From the cell containing the given text, extract its center point as [x, y] coordinate. 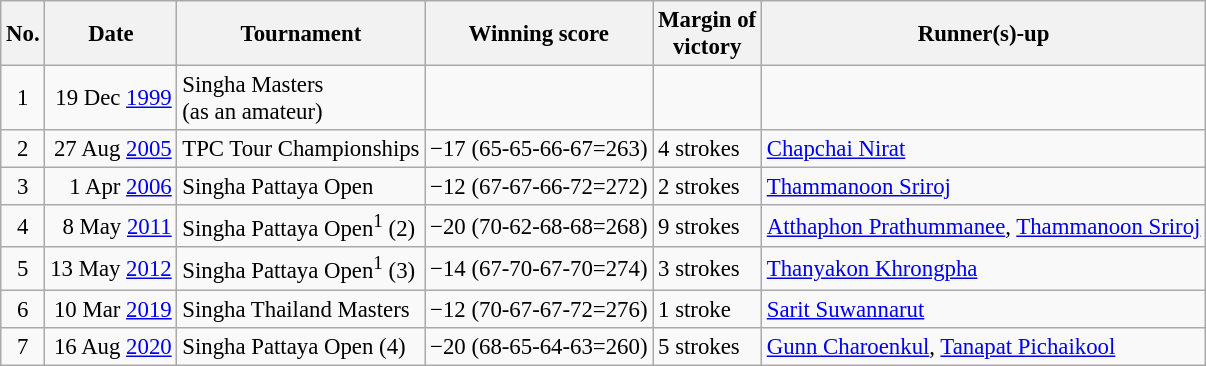
No. [23, 34]
16 Aug 2020 [111, 346]
1 Apr 2006 [111, 187]
−14 (67-70-67-70=274) [539, 269]
27 Aug 2005 [111, 149]
10 Mar 2019 [111, 309]
19 Dec 1999 [111, 98]
4 [23, 226]
−20 (70-62-68-68=268) [539, 226]
Singha Pattaya Open1 (2) [301, 226]
Singha Pattaya Open (4) [301, 346]
Winning score [539, 34]
Singha Pattaya Open1 (3) [301, 269]
8 May 2011 [111, 226]
Chapchai Nirat [983, 149]
TPC Tour Championships [301, 149]
Gunn Charoenkul, Tanapat Pichaikool [983, 346]
5 strokes [708, 346]
9 strokes [708, 226]
5 [23, 269]
Margin ofvictory [708, 34]
7 [23, 346]
2 [23, 149]
Sarit Suwannarut [983, 309]
Thanyakon Khrongpha [983, 269]
Singha Thailand Masters [301, 309]
−12 (70-67-67-72=276) [539, 309]
−20 (68-65-64-63=260) [539, 346]
−12 (67-67-66-72=272) [539, 187]
Date [111, 34]
2 strokes [708, 187]
6 [23, 309]
1 stroke [708, 309]
1 [23, 98]
Singha Masters(as an amateur) [301, 98]
Atthaphon Prathummanee, Thammanoon Sriroj [983, 226]
4 strokes [708, 149]
−17 (65-65-66-67=263) [539, 149]
Tournament [301, 34]
Runner(s)-up [983, 34]
3 [23, 187]
Thammanoon Sriroj [983, 187]
Singha Pattaya Open [301, 187]
3 strokes [708, 269]
13 May 2012 [111, 269]
